Detect which cell encompasses the target text, then output its (X, Y) center coordinate. 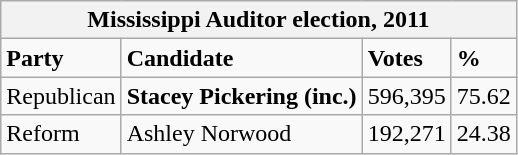
Party (61, 58)
Republican (61, 96)
Reform (61, 134)
192,271 (406, 134)
Candidate (242, 58)
Ashley Norwood (242, 134)
Stacey Pickering (inc.) (242, 96)
596,395 (406, 96)
75.62 (484, 96)
% (484, 58)
24.38 (484, 134)
Votes (406, 58)
Mississippi Auditor election, 2011 (259, 20)
